Detect which cell encompasses the target text, then output its [X, Y] center coordinate. 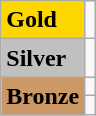
Bronze [43, 96]
Gold [43, 20]
Silver [43, 58]
